Pinpoint the cell where the given text exists, returning its (x, y) midpoint coordinate. 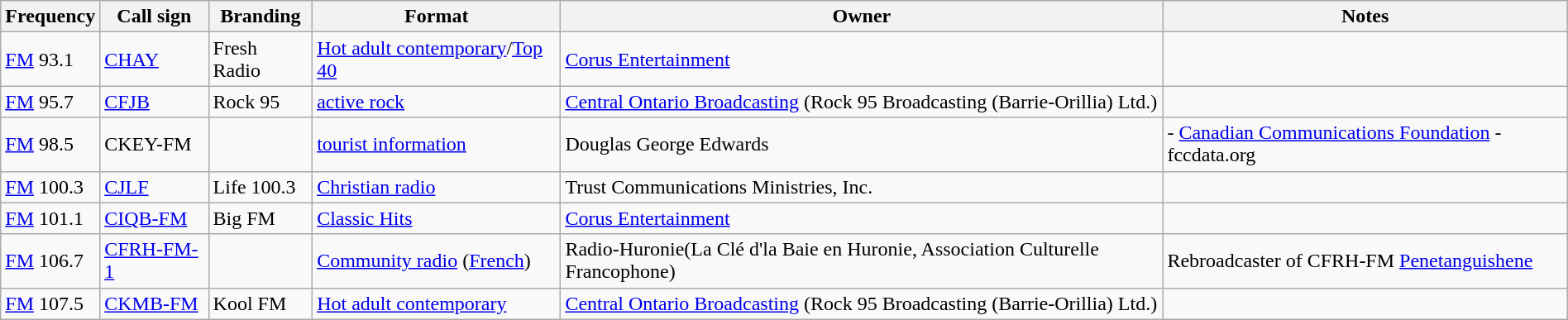
CKEY-FM (154, 144)
Call sign (154, 17)
Classic Hits (437, 218)
Life 100.3 (261, 187)
Big FM (261, 218)
Rock 95 (261, 102)
FM 93.1 (50, 60)
CFRH-FM-1 (154, 261)
FM 101.1 (50, 218)
CIQB-FM (154, 218)
CHAY (154, 60)
- Canadian Communications Foundation - fccdata.org (1365, 144)
Kool FM (261, 303)
CFJB (154, 102)
Hot adult contemporary (437, 303)
Branding (261, 17)
FM 100.3 (50, 187)
Douglas George Edwards (862, 144)
active rock (437, 102)
Christian radio (437, 187)
Notes (1365, 17)
Community radio (French) (437, 261)
Format (437, 17)
tourist information (437, 144)
FM 95.7 (50, 102)
Frequency (50, 17)
FM 107.5 (50, 303)
FM 106.7 (50, 261)
CJLF (154, 187)
FM 98.5 (50, 144)
Trust Communications Ministries, Inc. (862, 187)
Rebroadcaster of CFRH-FM Penetanguishene (1365, 261)
Fresh Radio (261, 60)
Hot adult contemporary/Top 40 (437, 60)
Radio-Huronie(La Clé d'la Baie en Huronie, Association Culturelle Francophone) (862, 261)
CKMB-FM (154, 303)
Owner (862, 17)
